Extract the [X, Y] coordinate from the center of the cell holding the provided text.  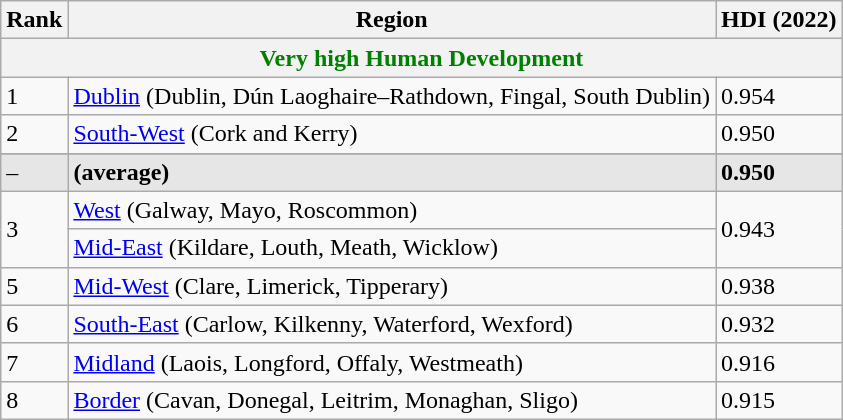
– [34, 172]
3 [34, 229]
0.954 [779, 96]
Rank [34, 20]
HDI (2022) [779, 20]
2 [34, 134]
South-East (Carlow, Kilkenny, Waterford, Wexford) [392, 324]
6 [34, 324]
Region [392, 20]
1 [34, 96]
5 [34, 286]
Border (Cavan, Donegal, Leitrim, Monaghan, Sligo) [392, 400]
7 [34, 362]
Mid-East (Kildare, Louth, Meath, Wicklow) [392, 248]
0.915 [779, 400]
8 [34, 400]
Very high Human Development [422, 58]
(average) [392, 172]
West (Galway, Mayo, Roscommon) [392, 210]
Midland (Laois, Longford, Offaly, Westmeath) [392, 362]
Mid-West (Clare, Limerick, Tipperary) [392, 286]
0.943 [779, 229]
0.932 [779, 324]
Dublin (Dublin, Dún Laoghaire–Rathdown, Fingal, South Dublin) [392, 96]
0.938 [779, 286]
South-West (Cork and Kerry) [392, 134]
0.916 [779, 362]
